Return the (x, y) coordinate for the center point of the cell that contains the specified text.  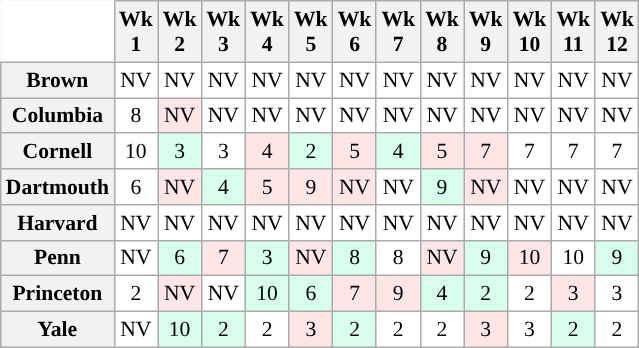
Wk6 (355, 32)
Cornell (58, 152)
Wk8 (442, 32)
Penn (58, 258)
Wk5 (311, 32)
Dartmouth (58, 187)
Wk7 (398, 32)
Wk 1 (136, 32)
Wk9 (486, 32)
Brown (58, 80)
Princeton (58, 294)
Harvard (58, 223)
Columbia (58, 116)
Wk3 (223, 32)
Wk4 (267, 32)
Wk12 (617, 32)
Wk2 (180, 32)
Yale (58, 330)
Wk11 (573, 32)
Wk10 (530, 32)
